Pinpoint the cell where the given text exists, returning its (X, Y) midpoint coordinate. 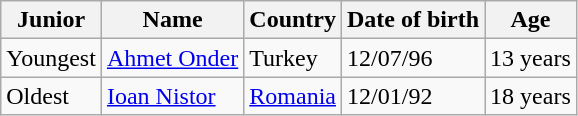
Age (531, 20)
Turkey (293, 58)
18 years (531, 96)
Date of birth (414, 20)
12/07/96 (414, 58)
Romania (293, 96)
Ioan Nistor (172, 96)
13 years (531, 58)
Ahmet Onder (172, 58)
12/01/92 (414, 96)
Junior (52, 20)
Youngest (52, 58)
Name (172, 20)
Oldest (52, 96)
Country (293, 20)
